Scan for the cell matching the given text and deliver its [x, y] coordinate at center. 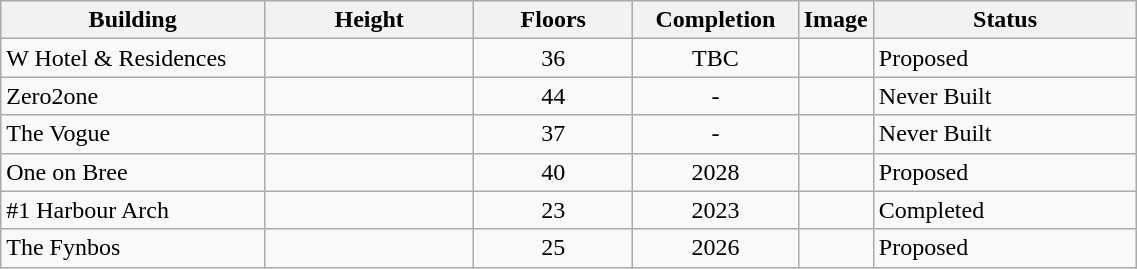
One on Bree [133, 172]
Status [1005, 20]
Building [133, 20]
2023 [716, 210]
37 [554, 134]
The Fynbos [133, 248]
36 [554, 58]
The Vogue [133, 134]
23 [554, 210]
25 [554, 248]
#1 Harbour Arch [133, 210]
Image [836, 20]
Height [370, 20]
Completion [716, 20]
Zero2one [133, 96]
Floors [554, 20]
2028 [716, 172]
2026 [716, 248]
Completed [1005, 210]
44 [554, 96]
W Hotel & Residences [133, 58]
40 [554, 172]
TBC [716, 58]
